Determine the [X, Y] coordinate at the center of the cell enclosing the given text.  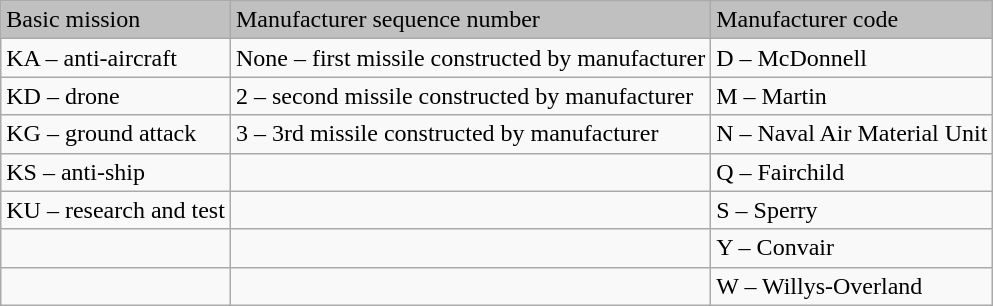
Manufacturer sequence number [470, 20]
Basic mission [116, 20]
KA – anti-aircraft [116, 58]
W – Willys-Overland [852, 286]
3 – 3rd missile constructed by manufacturer [470, 134]
KD – drone [116, 96]
None – first missile constructed by manufacturer [470, 58]
KG – ground attack [116, 134]
Y – Convair [852, 248]
KS – anti-ship [116, 172]
Q – Fairchild [852, 172]
D – McDonnell [852, 58]
S – Sperry [852, 210]
N – Naval Air Material Unit [852, 134]
M – Martin [852, 96]
KU – research and test [116, 210]
Manufacturer code [852, 20]
2 – second missile constructed by manufacturer [470, 96]
